Return [x, y] of the center of cell containing provided text 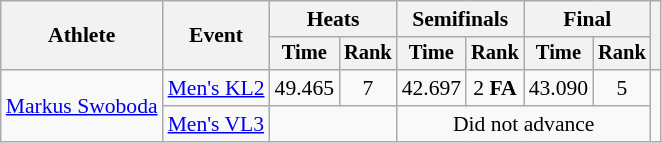
Markus Swoboda [82, 106]
49.465 [304, 88]
Final [588, 19]
2 FA [495, 88]
Men's VL3 [216, 124]
42.697 [432, 88]
5 [622, 88]
Men's KL2 [216, 88]
7 [368, 88]
43.090 [558, 88]
Did not advance [524, 124]
Semifinals [460, 19]
Athlete [82, 36]
Heats [334, 19]
Event [216, 36]
